Pinpoint the cell where the given text exists, returning its (X, Y) midpoint coordinate. 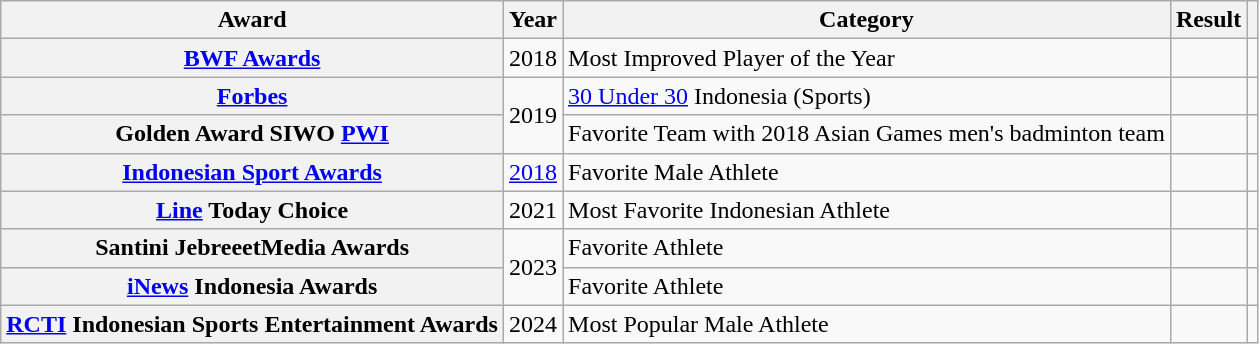
Indonesian Sport Awards (252, 172)
Result (1208, 20)
30 Under 30 Indonesia (Sports) (867, 96)
RCTI Indonesian Sports Entertainment Awards (252, 324)
2024 (532, 324)
Most Popular Male Athlete (867, 324)
Most Improved Player of the Year (867, 58)
Award (252, 20)
Category (867, 20)
2023 (532, 267)
Most Favorite Indonesian Athlete (867, 210)
Santini JebreeetMedia Awards (252, 248)
Line Today Choice (252, 210)
Favorite Team with 2018 Asian Games men's badminton team (867, 134)
iNews Indonesia Awards (252, 286)
Forbes (252, 96)
Favorite Male Athlete (867, 172)
Year (532, 20)
2021 (532, 210)
BWF Awards (252, 58)
2019 (532, 115)
Golden Award SIWO PWI (252, 134)
